For the text-containing cell, return its midpoint in (x, y) coordinate format. 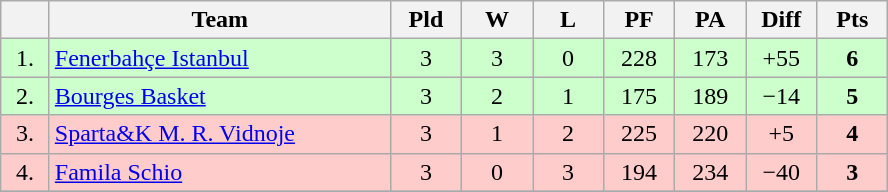
194 (640, 172)
Team (220, 20)
Pld (426, 20)
5 (852, 96)
+5 (782, 134)
173 (710, 58)
234 (710, 172)
189 (710, 96)
Fenerbahçe Istanbul (220, 58)
L (568, 20)
4 (852, 134)
3. (26, 134)
Sparta&K M. R. Vidnoje (220, 134)
+55 (782, 58)
4. (26, 172)
225 (640, 134)
−40 (782, 172)
1. (26, 58)
Famila Schio (220, 172)
175 (640, 96)
Bourges Basket (220, 96)
6 (852, 58)
2. (26, 96)
Diff (782, 20)
Pts (852, 20)
PF (640, 20)
W (496, 20)
228 (640, 58)
220 (710, 134)
−14 (782, 96)
PA (710, 20)
